Search for the cell housing the specified text and yield its [x, y] center coordinate. 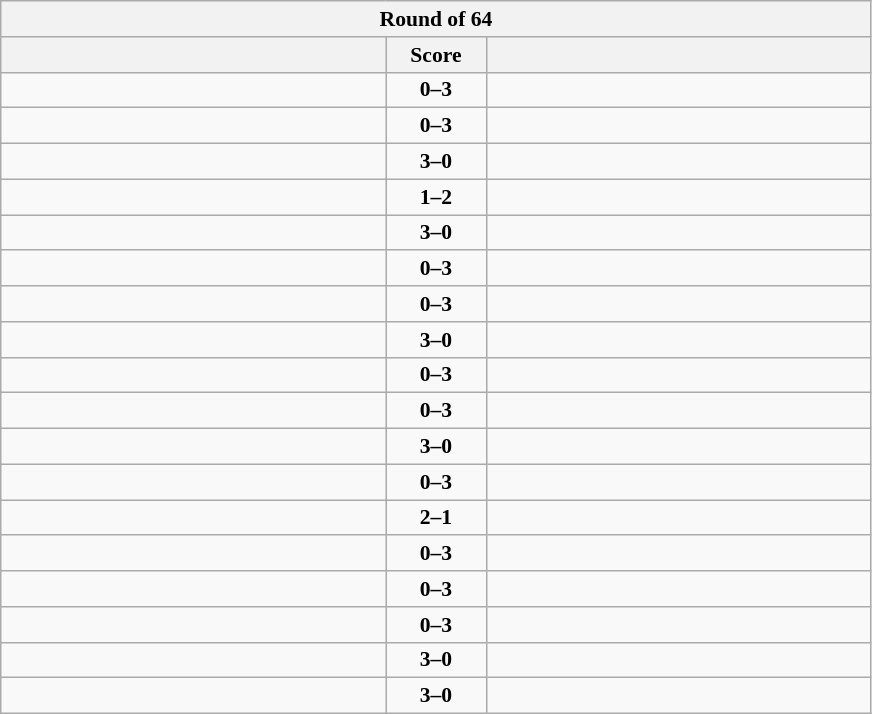
Score [436, 55]
2–1 [436, 518]
Round of 64 [436, 19]
1–2 [436, 197]
